Scan for the cell matching the given text and deliver its (x, y) coordinate at center. 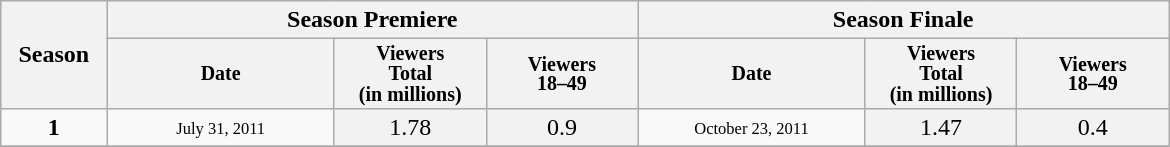
0.4 (1093, 127)
0.9 (562, 127)
Season Finale (904, 20)
Season (54, 55)
July 31, 2011 (221, 127)
1 (54, 127)
1.78 (410, 127)
1.47 (941, 127)
Season Premiere (372, 20)
October 23, 2011 (752, 127)
